Capture the cell that displays the provided text and extract its (X, Y) central coordinate. 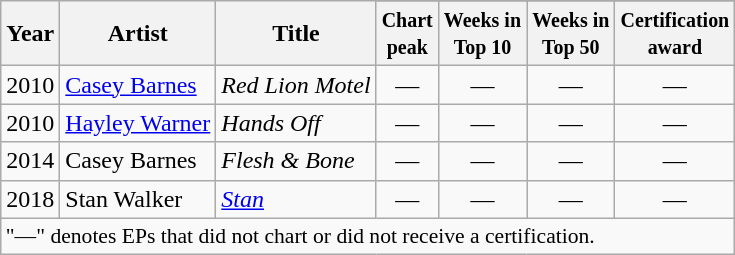
Red Lion Motel (296, 85)
Stan Walker (138, 199)
Year (30, 34)
2018 (30, 199)
2014 (30, 161)
Certificationaward (675, 34)
Hands Off (296, 123)
Title (296, 34)
Weeks inTop 50 (571, 34)
Stan (296, 199)
"—" denotes EPs that did not chart or did not receive a certification. (368, 236)
Artist (138, 34)
Weeks inTop 10 (482, 34)
Chartpeak (407, 34)
Hayley Warner (138, 123)
Flesh & Bone (296, 161)
